Capture the cell that displays the provided text and extract its (X, Y) central coordinate. 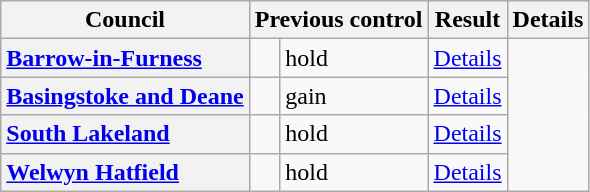
Council (125, 20)
South Lakeland (125, 134)
Basingstoke and Deane (125, 96)
Welwyn Hatfield (125, 172)
Result (468, 20)
gain (354, 96)
Barrow-in-Furness (125, 58)
Previous control (338, 20)
